Find where the given text appears and provide that cell's center as (x, y) coordinate. 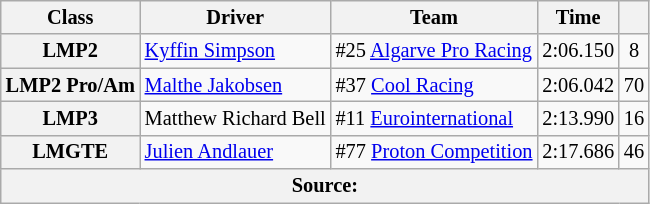
#11 Eurointernational (434, 118)
#25 Algarve Pro Racing (434, 51)
Driver (236, 17)
LMP2 Pro/Am (70, 85)
Class (70, 17)
Team (434, 17)
46 (634, 152)
Kyffin Simpson (236, 51)
Malthe Jakobsen (236, 85)
70 (634, 85)
Time (578, 17)
#77 Proton Competition (434, 152)
#37 Cool Racing (434, 85)
2:06.042 (578, 85)
LMP2 (70, 51)
2:06.150 (578, 51)
2:13.990 (578, 118)
Source: (325, 186)
LMP3 (70, 118)
LMGTE (70, 152)
Matthew Richard Bell (236, 118)
8 (634, 51)
Julien Andlauer (236, 152)
2:17.686 (578, 152)
16 (634, 118)
